Scan for the cell matching the given text and deliver its [X, Y] coordinate at center. 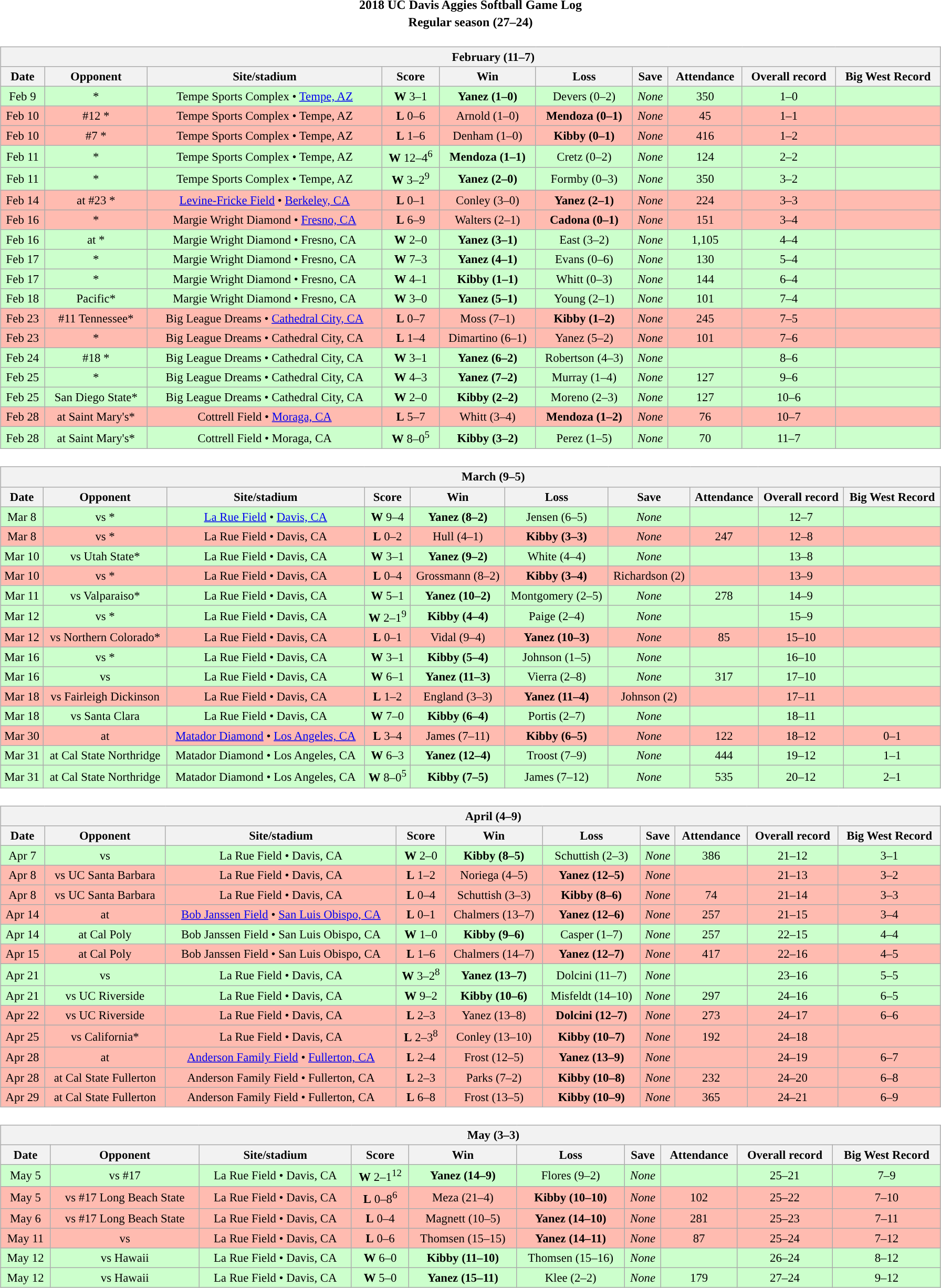
vs #17 [125, 1175]
Jensen (6–5) [557, 517]
W 4–1 [411, 279]
Mar 11 [22, 595]
Yanez (12–7) [591, 954]
Schuttish (3–3) [494, 895]
Yanez (2–0) [487, 179]
21–14 [793, 895]
18–12 [801, 736]
W 12–46 [411, 156]
W 6–3 [388, 756]
Kibby (2–2) [487, 397]
W 1–0 [421, 934]
W 3–0 [411, 299]
7–5 [789, 318]
Kibby (11–10) [463, 1258]
W 3–28 [421, 975]
6–4 [789, 279]
224 [705, 200]
Kibby (7–5) [458, 777]
27–24 [785, 1278]
22–16 [793, 954]
6–5 [890, 996]
May (3–3) [470, 1135]
Kibby (10–7) [591, 1036]
Mar 30 [22, 736]
1–0 [789, 96]
L 2–38 [421, 1036]
25–24 [785, 1238]
Kibby (10–9) [591, 1097]
Dimartino (6–1) [487, 338]
Evans (0–6) [584, 259]
21–12 [793, 855]
Yanez (11–4) [557, 697]
Montgomery (2–5) [557, 595]
273 [711, 1015]
Yanez (13–7) [494, 975]
February (11–7) [470, 57]
Apr 22 [23, 1015]
15–9 [801, 616]
W 9–4 [388, 517]
March (9–5) [470, 477]
Casper (1–7) [591, 934]
L 0–7 [411, 318]
7–9 [887, 1175]
#12 * [96, 116]
45 [705, 116]
297 [711, 996]
Vierra (2–8) [557, 677]
Murray (1–4) [584, 378]
Yanez (11–3) [458, 677]
245 [705, 318]
16–10 [801, 657]
25–21 [785, 1175]
Moreno (2–3) [584, 397]
vs Fairleigh Dickinson [105, 697]
L 0–2 [388, 536]
3–1 [890, 855]
416 [705, 136]
Feb 24 [23, 358]
W 5–1 [388, 595]
9–12 [887, 1278]
70 [705, 438]
24–20 [793, 1077]
Young (2–1) [584, 299]
Mendoza (1–2) [584, 417]
Yanez (10–2) [458, 595]
Paige (2–4) [557, 616]
White (4–4) [557, 556]
#18 * [96, 358]
Conley (3–0) [487, 200]
Kibby (3–4) [557, 575]
Kibby (6–5) [557, 736]
281 [699, 1219]
at * [96, 239]
W 7–0 [388, 716]
Chalmers (13–7) [494, 915]
Yanez (1–0) [487, 96]
Kibby (1–2) [584, 318]
Mendoza (1–1) [487, 156]
Perez (1–5) [584, 438]
Dolcini (12–7) [591, 1015]
L 2–4 [421, 1057]
122 [724, 736]
5–5 [890, 975]
Feb 9 [23, 96]
vs Northern Colorado* [105, 637]
vs Valparaiso* [105, 595]
L 0–86 [380, 1198]
England (3–3) [458, 697]
Kibby (10–8) [591, 1077]
W 4–3 [411, 378]
11–7 [789, 438]
Yanez (8–2) [458, 517]
L 6–9 [411, 219]
Yanez (6–2) [487, 358]
Troost (7–9) [557, 756]
Yanez (12–5) [591, 875]
Kibby (9–6) [494, 934]
417 [711, 954]
20–12 [801, 777]
22–15 [793, 934]
10–7 [789, 417]
Chalmers (14–7) [494, 954]
14–9 [801, 595]
East (3–2) [584, 239]
L 3–4 [388, 736]
365 [711, 1097]
102 [699, 1198]
Walters (2–1) [487, 219]
James (7–11) [458, 736]
278 [724, 595]
Devers (0–2) [584, 96]
W 5–0 [380, 1278]
Yanez (15–11) [463, 1278]
W 6–0 [380, 1258]
124 [705, 156]
21–13 [793, 875]
76 [705, 417]
Noriega (4–5) [494, 875]
Flores (9–2) [570, 1175]
L 1–4 [411, 338]
Grossmann (8–2) [458, 575]
6–8 [890, 1077]
4–5 [890, 954]
10–6 [789, 397]
Meza (21–4) [463, 1198]
Frost (13–5) [494, 1097]
85 [724, 637]
Yanez (14–9) [463, 1175]
Yanez (5–2) [584, 338]
18–11 [801, 716]
247 [724, 536]
Yanez (2–1) [584, 200]
Kibby (5–4) [458, 657]
23–16 [793, 975]
W 7–3 [411, 259]
Vidal (9–4) [458, 637]
Kibby (6–4) [458, 716]
151 [705, 219]
May 6 [26, 1219]
13–8 [801, 556]
Yanez (9–2) [458, 556]
vs Santa Clara [105, 716]
24–21 [793, 1097]
7–12 [887, 1238]
vs Utah State* [105, 556]
179 [699, 1278]
Yanez (12–6) [591, 915]
Conley (13–10) [494, 1036]
0–1 [892, 736]
25–22 [785, 1198]
386 [711, 855]
Robertson (4–3) [584, 358]
Thomsen (15–15) [463, 1238]
26–24 [785, 1258]
2–2 [789, 156]
6–7 [890, 1057]
May 11 [26, 1238]
W 2–112 [380, 1175]
W 6–1 [388, 677]
7–4 [789, 299]
Kibby (3–3) [557, 536]
24–18 [793, 1036]
232 [711, 1077]
5–4 [789, 259]
James (7–12) [557, 777]
Kibby (3–2) [487, 438]
130 [705, 259]
1–2 [789, 136]
192 [711, 1036]
Misfeldt (14–10) [591, 996]
L 6–8 [421, 1097]
2–1 [892, 777]
Whitt (3–4) [487, 417]
444 [724, 756]
Cretz (0–2) [584, 156]
6–6 [890, 1015]
April (4–9) [470, 816]
1,105 [705, 239]
7–11 [887, 1219]
vs California* [105, 1036]
7–10 [887, 1198]
6–9 [890, 1097]
Kibby (4–4) [458, 616]
Kibby (10–10) [570, 1198]
19–12 [801, 756]
Richardson (2) [649, 575]
Levine-Fricke Field • Berkeley, CA [265, 200]
San Diego State* [96, 397]
13–9 [801, 575]
Whitt (0–3) [584, 279]
Johnson (2) [649, 697]
Parks (7–2) [494, 1077]
Magnett (10–5) [463, 1219]
Yanez (14–11) [570, 1238]
24–16 [793, 996]
Klee (2–2) [570, 1278]
Apr 29 [23, 1097]
Hull (4–1) [458, 536]
#7 * [96, 136]
Schuttish (2–3) [591, 855]
144 [705, 279]
Kibby (1–1) [487, 279]
Portis (2–7) [557, 716]
L 5–7 [411, 417]
8–6 [789, 358]
535 [724, 777]
W 3–29 [411, 179]
74 [711, 895]
Dolcini (11–7) [591, 975]
Feb 14 [23, 200]
W 9–2 [421, 996]
317 [724, 677]
Yanez (13–9) [591, 1057]
Yanez (12–4) [458, 756]
Frost (12–5) [494, 1057]
21–15 [793, 915]
Apr 25 [23, 1036]
12–7 [801, 517]
Pacific* [96, 299]
Yanez (5–1) [487, 299]
Yanez (7–2) [487, 378]
Mendoza (0–1) [584, 116]
Yanez (13–8) [494, 1015]
Moss (7–1) [487, 318]
Kibby (8–5) [494, 855]
Apr 15 [23, 954]
W 2–19 [388, 616]
Yanez (10–3) [557, 637]
15–10 [801, 637]
8–12 [887, 1258]
#11 Tennessee* [96, 318]
17–10 [801, 677]
Arnold (1–0) [487, 116]
7–6 [789, 338]
Thomsen (15–16) [570, 1258]
Johnson (1–5) [557, 657]
24–17 [793, 1015]
Kibby (10–6) [494, 996]
Formby (0–3) [584, 179]
Yanez (4–1) [487, 259]
Yanez (3–1) [487, 239]
at #23 * [96, 200]
Cadona (0–1) [584, 219]
25–23 [785, 1219]
Denham (1–0) [487, 136]
9–6 [789, 378]
12–8 [801, 536]
Kibby (0–1) [584, 136]
Kibby (8–6) [591, 895]
Apr 7 [23, 855]
24–19 [793, 1057]
87 [699, 1238]
Yanez (14–10) [570, 1219]
Feb 18 [23, 299]
17–11 [801, 697]
